For the text-containing cell, return its midpoint in (X, Y) coordinate format. 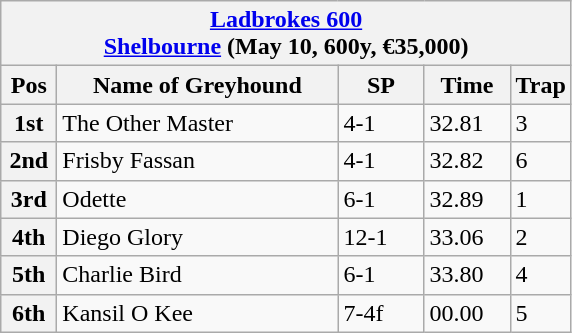
4 (540, 275)
5th (29, 275)
3 (540, 123)
SP (381, 85)
4th (29, 237)
1st (29, 123)
The Other Master (198, 123)
Odette (198, 199)
32.89 (467, 199)
Kansil O Kee (198, 313)
Charlie Bird (198, 275)
12-1 (381, 237)
6th (29, 313)
Trap (540, 85)
Ladbrokes 600 Shelbourne (May 10, 600y, €35,000) (286, 34)
Frisby Fassan (198, 161)
5 (540, 313)
Diego Glory (198, 237)
00.00 (467, 313)
3rd (29, 199)
2nd (29, 161)
Name of Greyhound (198, 85)
32.81 (467, 123)
33.06 (467, 237)
33.80 (467, 275)
2 (540, 237)
7-4f (381, 313)
32.82 (467, 161)
Time (467, 85)
Pos (29, 85)
1 (540, 199)
6 (540, 161)
